Output the [X, Y] coordinate of the center of the cell containing the given text.  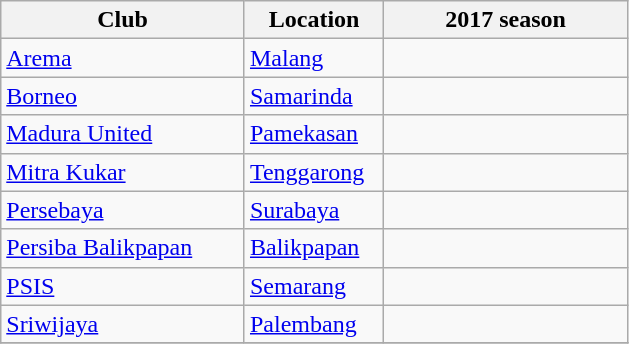
Arema [123, 58]
Tenggarong [314, 172]
Persebaya [123, 210]
Palembang [314, 324]
Surabaya [314, 210]
Samarinda [314, 96]
Club [123, 20]
Malang [314, 58]
2017 season [506, 20]
Sriwijaya [123, 324]
Location [314, 20]
Borneo [123, 96]
PSIS [123, 286]
Pamekasan [314, 134]
Mitra Kukar [123, 172]
Semarang [314, 286]
Madura United [123, 134]
Balikpapan [314, 248]
Persiba Balikpapan [123, 248]
